Extract the (x, y) coordinate from the center of the cell holding the provided text.  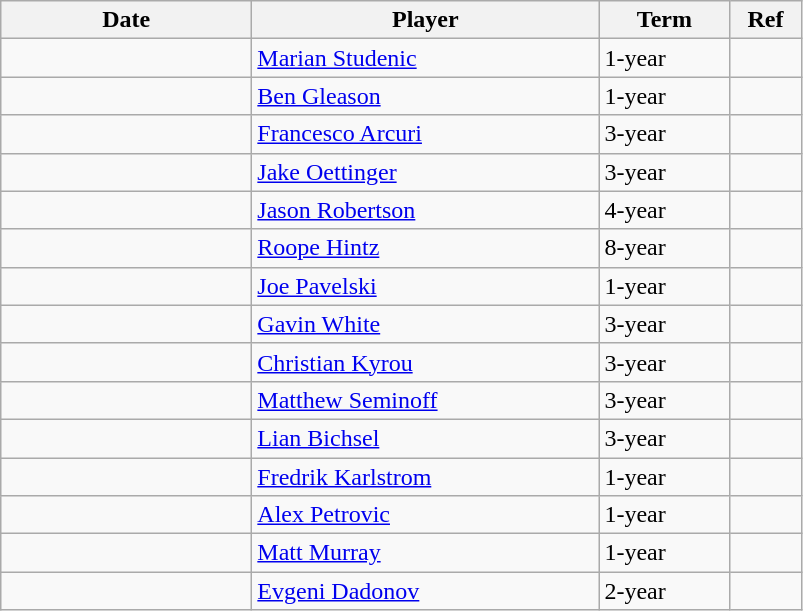
Joe Pavelski (426, 286)
Term (664, 20)
Gavin White (426, 324)
Jake Oettinger (426, 172)
Evgeni Dadonov (426, 591)
Date (126, 20)
Jason Robertson (426, 210)
4-year (664, 210)
Marian Studenic (426, 58)
Roope Hintz (426, 248)
Matthew Seminoff (426, 400)
Player (426, 20)
2-year (664, 591)
Ref (766, 20)
Matt Murray (426, 553)
Fredrik Karlstrom (426, 477)
Christian Kyrou (426, 362)
Francesco Arcuri (426, 134)
Lian Bichsel (426, 438)
8-year (664, 248)
Alex Petrovic (426, 515)
Ben Gleason (426, 96)
